Search for the cell housing the specified text and yield its [X, Y] center coordinate. 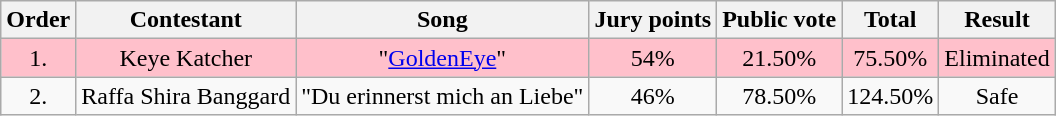
75.50% [890, 58]
2. [38, 96]
"GoldenEye" [442, 58]
Jury points [653, 20]
Eliminated [997, 58]
Keye Katcher [186, 58]
21.50% [780, 58]
1. [38, 58]
Order [38, 20]
Total [890, 20]
Result [997, 20]
Song [442, 20]
Safe [997, 96]
78.50% [780, 96]
Raffa Shira Banggard [186, 96]
46% [653, 96]
"Du erinnerst mich an Liebe" [442, 96]
Contestant [186, 20]
54% [653, 58]
124.50% [890, 96]
Public vote [780, 20]
